Output the (X, Y) coordinate of the center of the cell containing the given text.  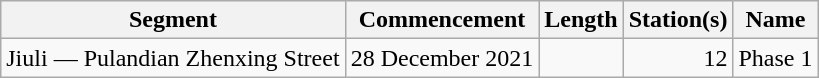
Name (776, 20)
Phase 1 (776, 58)
Commencement (442, 20)
28 December 2021 (442, 58)
Jiuli — Pulandian Zhenxing Street (173, 58)
12 (678, 58)
Station(s) (678, 20)
Length (581, 20)
Segment (173, 20)
